Scan for the cell matching the given text and deliver its (x, y) coordinate at center. 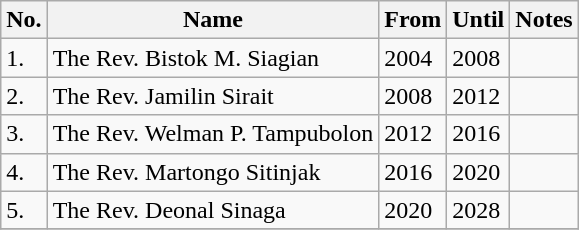
Name (213, 20)
3. (24, 134)
4. (24, 172)
The Rev. Jamilin Sirait (213, 96)
2. (24, 96)
The Rev. Welman P. Tampubolon (213, 134)
The Rev. Deonal Sinaga (213, 210)
Until (478, 20)
2028 (478, 210)
The Rev. Bistok M. Siagian (213, 58)
Notes (544, 20)
1. (24, 58)
No. (24, 20)
From (413, 20)
2004 (413, 58)
The Rev. Martongo Sitinjak (213, 172)
5. (24, 210)
